Identify which cell holds the provided text, then report its (x, y) central coordinate. 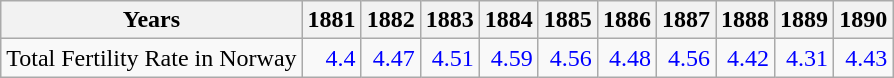
1882 (390, 20)
4.43 (864, 58)
1883 (450, 20)
1884 (508, 20)
4.59 (508, 58)
1890 (864, 20)
4.51 (450, 58)
1885 (568, 20)
1887 (686, 20)
4.48 (626, 58)
1881 (332, 20)
1888 (746, 20)
1886 (626, 20)
4.42 (746, 58)
4.47 (390, 58)
4.31 (804, 58)
4.4 (332, 58)
1889 (804, 20)
Years (152, 20)
Total Fertility Rate in Norway (152, 58)
